Extract the [X, Y] coordinate from the center of the cell holding the provided text.  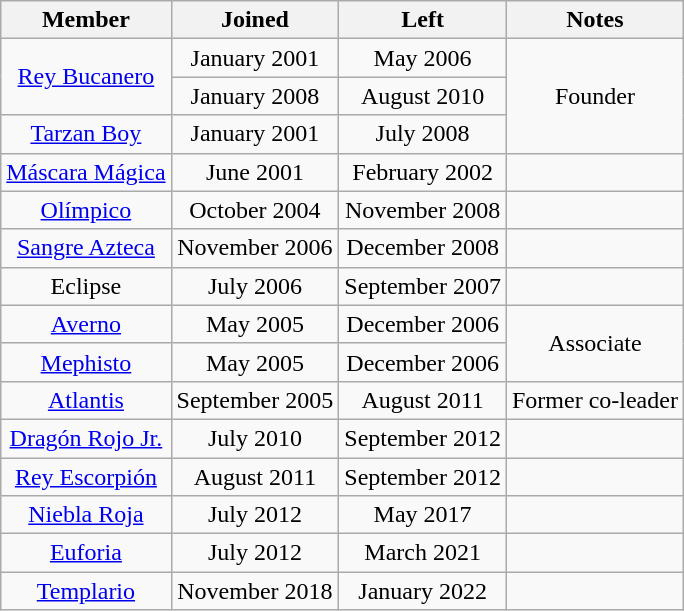
November 2006 [255, 248]
March 2021 [423, 553]
July 2008 [423, 134]
Euforia [86, 553]
Averno [86, 324]
Templario [86, 591]
February 2002 [423, 172]
Former co-leader [594, 400]
Rey Bucanero [86, 77]
September 2005 [255, 400]
Olímpico [86, 210]
December 2008 [423, 248]
August 2010 [423, 96]
Member [86, 20]
July 2010 [255, 438]
November 2008 [423, 210]
Joined [255, 20]
January 2022 [423, 591]
July 2006 [255, 286]
October 2004 [255, 210]
June 2001 [255, 172]
Sangre Azteca [86, 248]
May 2017 [423, 515]
Associate [594, 343]
Eclipse [86, 286]
Notes [594, 20]
Tarzan Boy [86, 134]
Left [423, 20]
Máscara Mágica [86, 172]
Niebla Roja [86, 515]
Mephisto [86, 362]
May 2006 [423, 58]
Founder [594, 96]
Dragón Rojo Jr. [86, 438]
November 2018 [255, 591]
Rey Escorpión [86, 477]
Atlantis [86, 400]
September 2007 [423, 286]
January 2008 [255, 96]
